From the cell containing the given text, extract its center point as (x, y) coordinate. 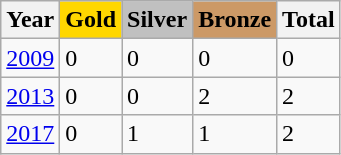
Bronze (235, 20)
Silver (158, 20)
Total (309, 20)
2013 (30, 96)
Year (30, 20)
Gold (91, 20)
2017 (30, 134)
2009 (30, 58)
